Detect which cell encompasses the target text, then output its [x, y] center coordinate. 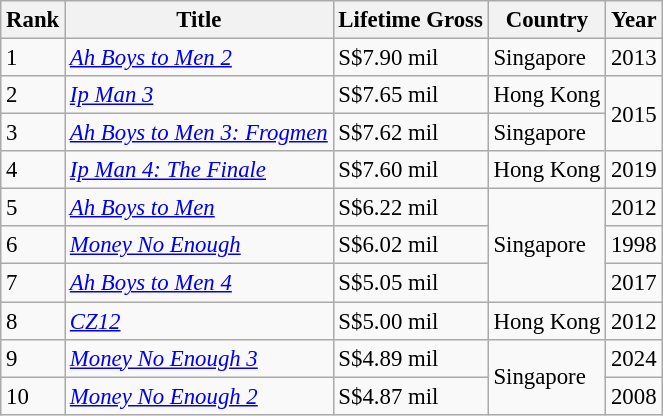
7 [33, 283]
S$6.02 mil [410, 245]
S$5.05 mil [410, 283]
Lifetime Gross [410, 20]
S$4.89 mil [410, 358]
10 [33, 396]
S$7.65 mil [410, 95]
S$6.22 mil [410, 208]
2015 [634, 114]
3 [33, 133]
Ip Man 3 [200, 95]
2024 [634, 358]
Title [200, 20]
Year [634, 20]
Ah Boys to Men 3: Frogmen [200, 133]
S$7.62 mil [410, 133]
Money No Enough 3 [200, 358]
2019 [634, 170]
Rank [33, 20]
6 [33, 245]
S$5.00 mil [410, 321]
Ip Man 4: The Finale [200, 170]
Country [547, 20]
1998 [634, 245]
2013 [634, 58]
Ah Boys to Men 4 [200, 283]
S$4.87 mil [410, 396]
8 [33, 321]
9 [33, 358]
CZ12 [200, 321]
Ah Boys to Men [200, 208]
Ah Boys to Men 2 [200, 58]
4 [33, 170]
2 [33, 95]
Money No Enough 2 [200, 396]
1 [33, 58]
S$7.90 mil [410, 58]
S$7.60 mil [410, 170]
2008 [634, 396]
5 [33, 208]
2017 [634, 283]
Money No Enough [200, 245]
